Find where the given text appears and provide that cell's center as [X, Y] coordinate. 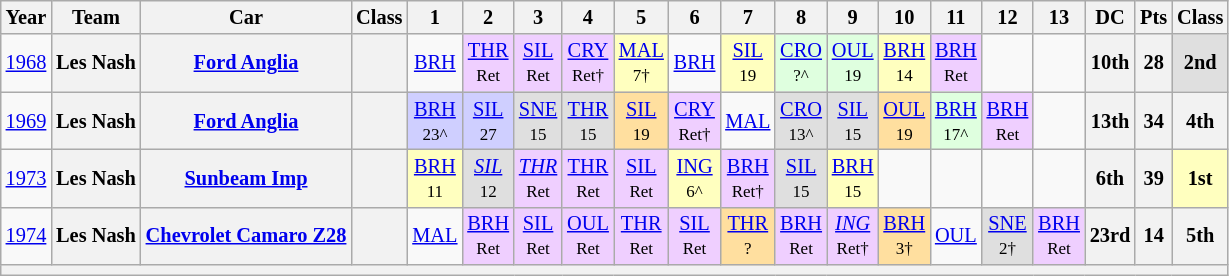
8 [801, 17]
THR? [748, 236]
CRO13^ [801, 121]
2nd [1200, 63]
Car [246, 17]
BRH11 [434, 178]
OULRet [588, 236]
CRO?^ [801, 63]
4th [1200, 121]
23rd [1110, 236]
2 [488, 17]
BRHRet† [748, 178]
6 [695, 17]
SNE15 [538, 121]
6th [1110, 178]
3 [538, 17]
10 [904, 17]
THR15 [588, 121]
4 [588, 17]
1 [434, 17]
11 [956, 17]
12 [1008, 17]
13 [1059, 17]
Chevrolet Camaro Z28 [246, 236]
5 [642, 17]
BRH3† [904, 236]
Year [26, 17]
OUL [956, 236]
39 [1154, 178]
10th [1110, 63]
ING6^ [695, 178]
1969 [26, 121]
Team [96, 17]
SIL27 [488, 121]
SNE2† [1008, 236]
34 [1154, 121]
5th [1200, 236]
13th [1110, 121]
1st [1200, 178]
Pts [1154, 17]
INGRet† [853, 236]
BRH14 [904, 63]
SIL12 [488, 178]
9 [853, 17]
28 [1154, 63]
7 [748, 17]
1968 [26, 63]
Sunbeam Imp [246, 178]
BRH23^ [434, 121]
MAL7† [642, 63]
14 [1154, 236]
1973 [26, 178]
1974 [26, 236]
BRH15 [853, 178]
BRH17^ [956, 121]
DC [1110, 17]
